Search for the cell housing the specified text and yield its [x, y] center coordinate. 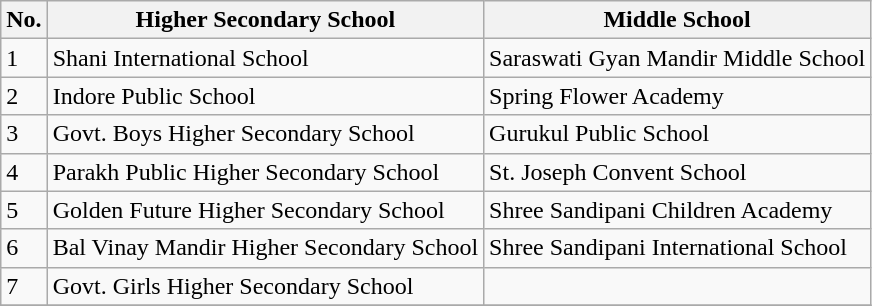
Spring Flower Academy [678, 96]
Gurukul Public School [678, 134]
6 [24, 248]
Golden Future Higher Secondary School [265, 210]
Shree Sandipani Children Academy [678, 210]
No. [24, 20]
Shree Sandipani International School [678, 248]
Indore Public School [265, 96]
Bal Vinay Mandir Higher Secondary School [265, 248]
Parakh Public Higher Secondary School [265, 172]
Govt. Boys Higher Secondary School [265, 134]
Higher Secondary School [265, 20]
7 [24, 286]
Middle School [678, 20]
1 [24, 58]
Saraswati Gyan Mandir Middle School [678, 58]
3 [24, 134]
5 [24, 210]
4 [24, 172]
Shani International School [265, 58]
2 [24, 96]
Govt. Girls Higher Secondary School [265, 286]
St. Joseph Convent School [678, 172]
